Extract the [x, y] coordinate from the center of the cell holding the provided text.  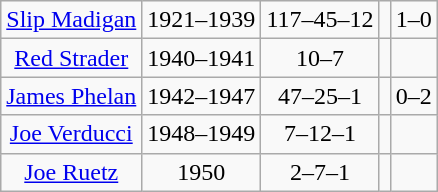
1950 [202, 172]
1942–1947 [202, 96]
47–25–1 [320, 96]
1940–1941 [202, 58]
1921–1939 [202, 20]
Joe Ruetz [72, 172]
2–7–1 [320, 172]
117–45–12 [320, 20]
7–12–1 [320, 134]
Joe Verducci [72, 134]
1–0 [414, 20]
0–2 [414, 96]
1948–1949 [202, 134]
Slip Madigan [72, 20]
10–7 [320, 58]
James Phelan [72, 96]
Red Strader [72, 58]
